Search for the cell housing the specified text and yield its (x, y) center coordinate. 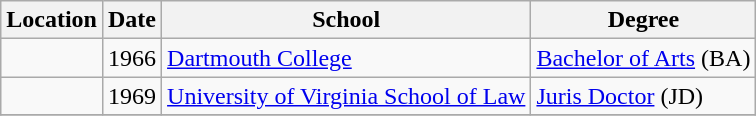
Degree (644, 20)
Date (132, 20)
Bachelor of Arts (BA) (644, 58)
School (346, 20)
Dartmouth College (346, 58)
Juris Doctor (JD) (644, 96)
1969 (132, 96)
1966 (132, 58)
University of Virginia School of Law (346, 96)
Location (52, 20)
